From the cell containing the given text, extract its center point as (X, Y) coordinate. 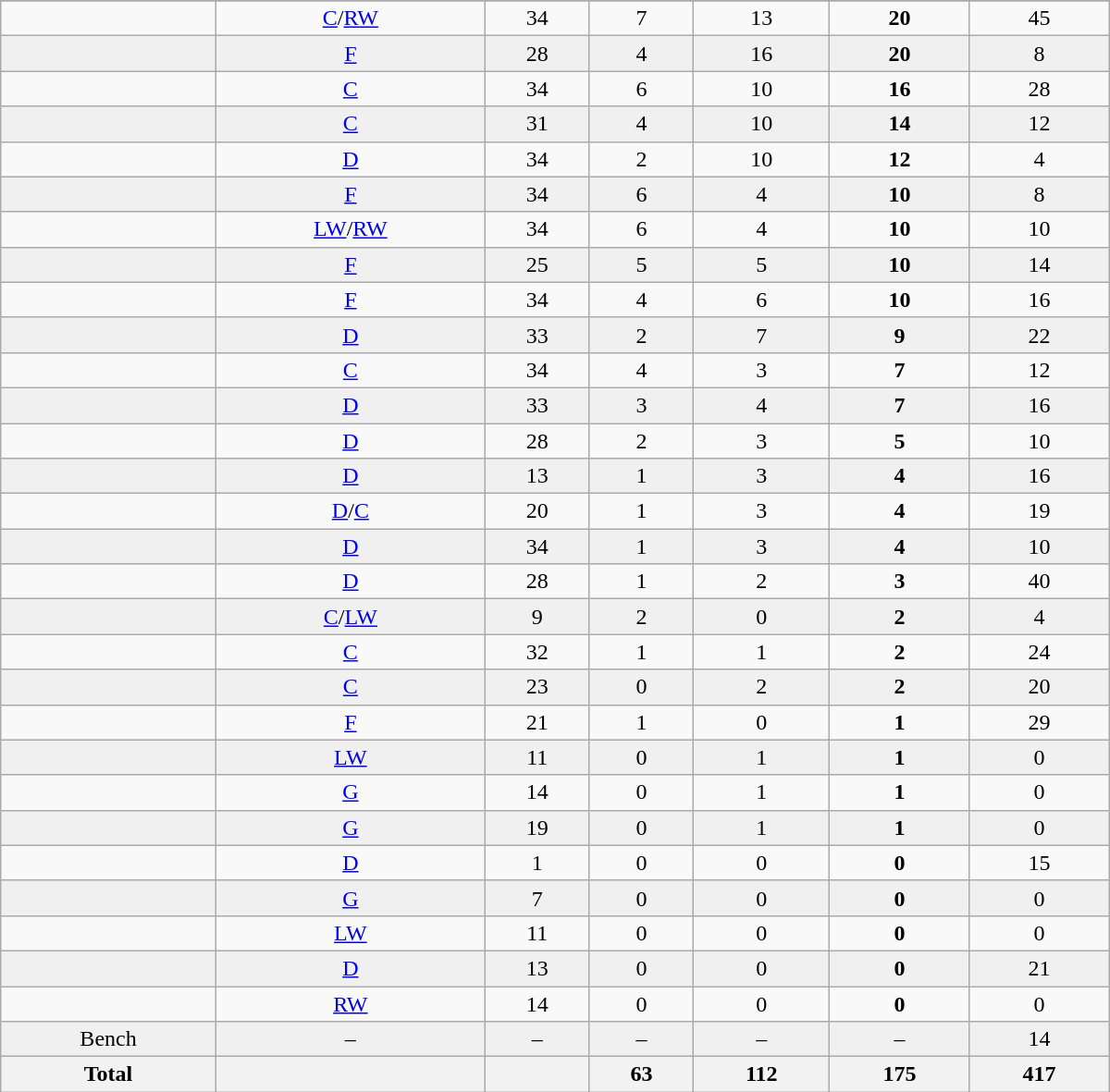
22 (1040, 335)
32 (536, 652)
175 (899, 1074)
15 (1040, 863)
RW (350, 1003)
112 (762, 1074)
C/LW (350, 617)
29 (1040, 722)
Bench (109, 1039)
417 (1040, 1074)
31 (536, 124)
25 (536, 264)
C/RW (350, 18)
45 (1040, 18)
40 (1040, 582)
63 (642, 1074)
LW/RW (350, 229)
D/C (350, 511)
Total (109, 1074)
23 (536, 687)
24 (1040, 652)
